Extract the [x, y] coordinate from the center of the cell holding the provided text.  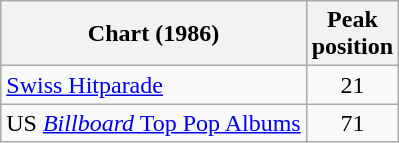
Peakposition [352, 34]
Chart (1986) [154, 34]
US Billboard Top Pop Albums [154, 123]
21 [352, 85]
Swiss Hitparade [154, 85]
71 [352, 123]
